Return [x, y] of the center of cell containing provided text 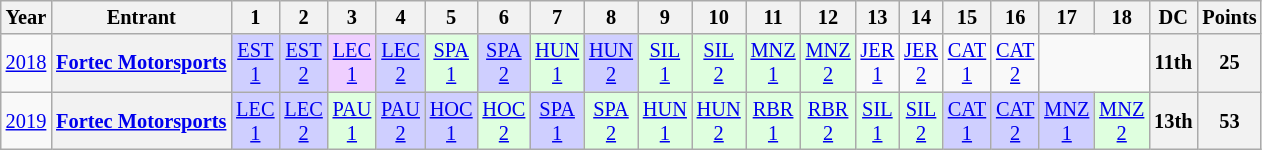
5 [452, 17]
10 [719, 17]
12 [828, 17]
18 [1122, 17]
Entrant [141, 17]
8 [611, 17]
2018 [26, 63]
Year [26, 17]
2 [303, 17]
2019 [26, 121]
11th [1173, 63]
4 [400, 17]
13 [878, 17]
16 [1015, 17]
Points [1229, 17]
EST2 [303, 63]
PAU2 [400, 121]
25 [1229, 63]
13th [1173, 121]
17 [1066, 17]
HOC1 [452, 121]
6 [504, 17]
EST1 [255, 63]
JER1 [878, 63]
RBR2 [828, 121]
15 [967, 17]
7 [557, 17]
11 [774, 17]
RBR1 [774, 121]
HOC2 [504, 121]
53 [1229, 121]
PAU1 [352, 121]
3 [352, 17]
14 [921, 17]
9 [665, 17]
DC [1173, 17]
1 [255, 17]
JER2 [921, 63]
